Return the [X, Y] coordinate for the center point of the cell that contains the specified text.  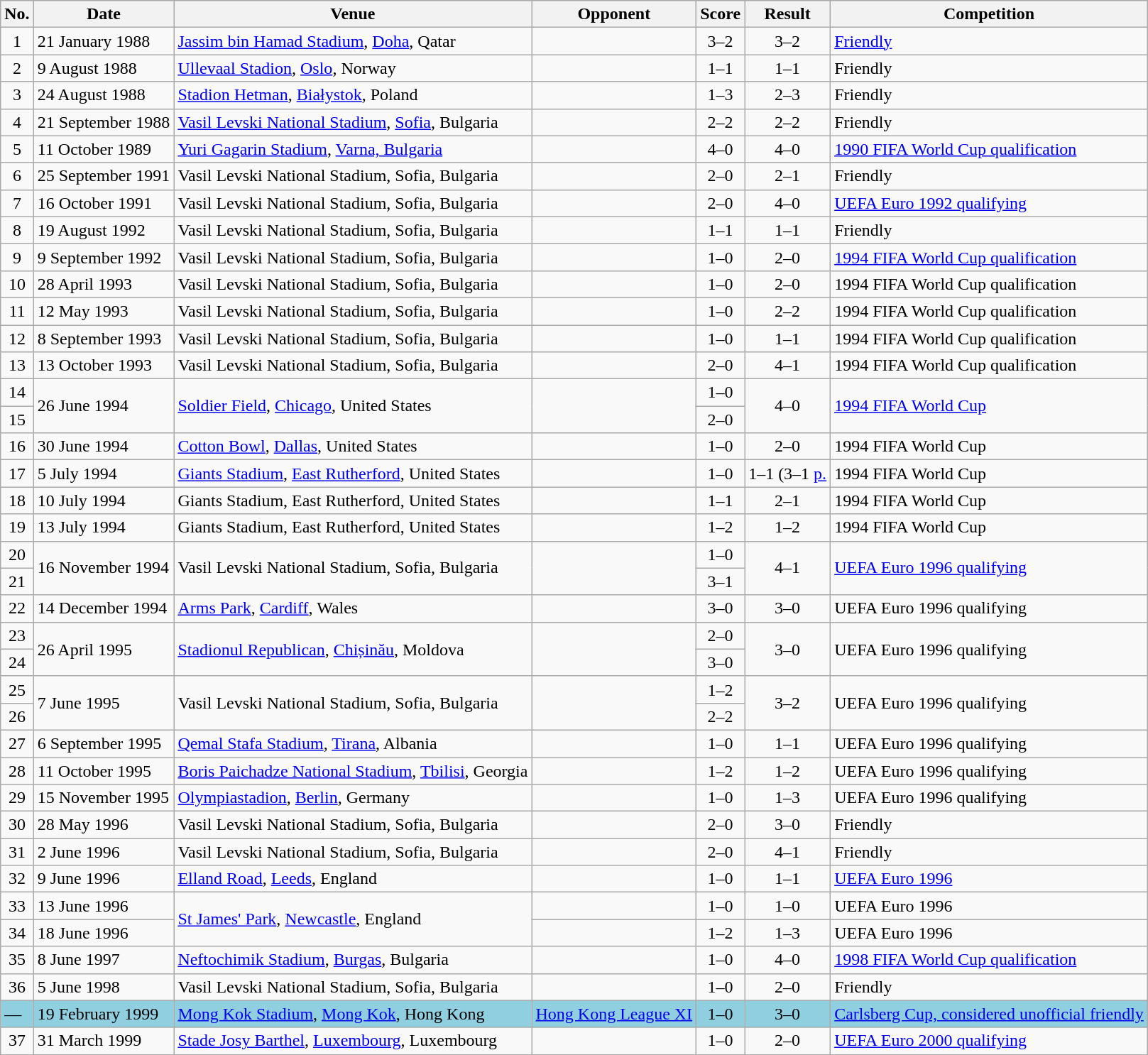
2 [17, 68]
6 [17, 176]
27 [17, 743]
Ullevaal Stadion, Oslo, Norway [353, 68]
UEFA Euro 1992 qualifying [990, 203]
13 July 1994 [104, 527]
26 June 1994 [104, 406]
5 [17, 149]
13 October 1993 [104, 366]
9 August 1988 [104, 68]
Hong Kong League XI [614, 1014]
16 October 1991 [104, 203]
23 [17, 635]
1998 FIFA World Cup qualification [990, 960]
17 [17, 474]
28 [17, 770]
11 October 1995 [104, 770]
Elland Road, Leeds, England [353, 879]
Opponent [614, 14]
Venue [353, 14]
13 [17, 366]
34 [17, 933]
19 [17, 527]
9 June 1996 [104, 879]
28 May 1996 [104, 825]
Stadion Hetman, Białystok, Poland [353, 95]
11 [17, 311]
Competition [990, 14]
3 [17, 95]
20 [17, 554]
25 September 1991 [104, 176]
12 May 1993 [104, 311]
33 [17, 906]
28 April 1993 [104, 284]
18 June 1996 [104, 933]
13 June 1996 [104, 906]
31 March 1999 [104, 1041]
22 [17, 608]
Yuri Gagarin Stadium, Varna, Bulgaria [353, 149]
30 June 1994 [104, 447]
21 September 1988 [104, 122]
21 January 1988 [104, 41]
32 [17, 879]
25 [17, 689]
15 [17, 420]
Score [721, 14]
Stade Josy Barthel, Luxembourg, Luxembourg [353, 1041]
30 [17, 825]
Stadionul Republican, Chișinău, Moldova [353, 649]
Olympiastadion, Berlin, Germany [353, 798]
Boris Paichadze National Stadium, Tbilisi, Georgia [353, 770]
35 [17, 960]
26 April 1995 [104, 649]
Mong Kok Stadium, Mong Kok, Hong Kong [353, 1014]
2 June 1996 [104, 852]
5 June 1998 [104, 987]
1 [17, 41]
9 September 1992 [104, 257]
1–1 (3–1 p. [788, 474]
24 August 1988 [104, 95]
11 October 1989 [104, 149]
18 [17, 501]
UEFA Euro 2000 qualifying [990, 1041]
8 [17, 230]
Soldier Field, Chicago, United States [353, 406]
14 [17, 393]
St James' Park, Newcastle, England [353, 919]
Result [788, 14]
3–1 [721, 581]
1990 FIFA World Cup qualification [990, 149]
16 [17, 447]
19 August 1992 [104, 230]
9 [17, 257]
14 December 1994 [104, 608]
5 July 1994 [104, 474]
Jassim bin Hamad Stadium, Doha, Qatar [353, 41]
29 [17, 798]
8 September 1993 [104, 339]
36 [17, 987]
10 [17, 284]
12 [17, 339]
Cotton Bowl, Dallas, United States [353, 447]
10 July 1994 [104, 501]
7 June 1995 [104, 703]
7 [17, 203]
24 [17, 662]
16 November 1994 [104, 568]
21 [17, 581]
2–3 [788, 95]
8 June 1997 [104, 960]
6 September 1995 [104, 743]
Date [104, 14]
Carlsberg Cup, considered unofficial friendly [990, 1014]
Arms Park, Cardiff, Wales [353, 608]
15 November 1995 [104, 798]
Neftochimik Stadium, Burgas, Bulgaria [353, 960]
26 [17, 716]
37 [17, 1041]
31 [17, 852]
4 [17, 122]
19 February 1999 [104, 1014]
— [17, 1014]
No. [17, 14]
Qemal Stafa Stadium, Tirana, Albania [353, 743]
